For the text-containing cell, return its midpoint in (X, Y) coordinate format. 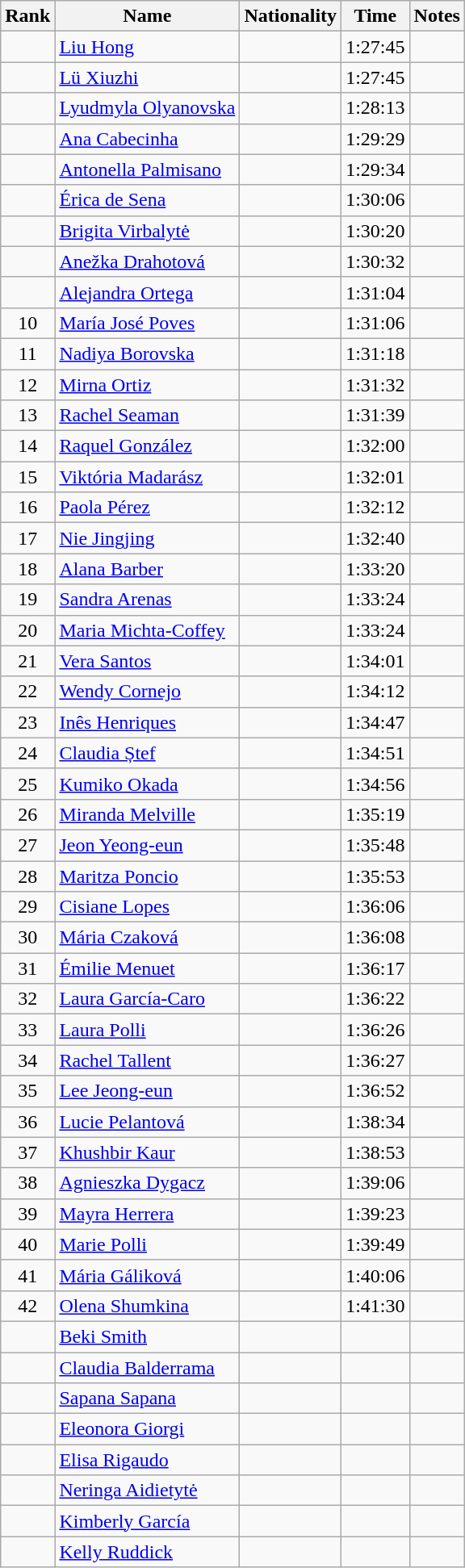
1:32:01 (375, 477)
10 (27, 323)
35 (27, 1091)
Kelly Ruddick (147, 1552)
Name (147, 16)
Time (375, 16)
1:39:49 (375, 1244)
1:39:23 (375, 1214)
1:31:39 (375, 416)
11 (27, 353)
24 (27, 753)
1:36:06 (375, 907)
1:30:32 (375, 261)
37 (27, 1152)
25 (27, 784)
Érica de Sena (147, 200)
Alana Barber (147, 569)
Claudia Ștef (147, 753)
Cisiane Lopes (147, 907)
15 (27, 477)
Elisa Rigaudo (147, 1460)
Paola Pérez (147, 508)
12 (27, 385)
Sapana Sapana (147, 1399)
40 (27, 1244)
34 (27, 1060)
1:40:06 (375, 1275)
39 (27, 1214)
14 (27, 446)
Inês Henriques (147, 722)
30 (27, 938)
38 (27, 1183)
1:31:32 (375, 385)
1:28:13 (375, 108)
23 (27, 722)
1:36:22 (375, 999)
31 (27, 968)
Brigita Virbalytė (147, 231)
Lee Jeong-eun (147, 1091)
Jeon Yeong-eun (147, 845)
1:35:19 (375, 814)
26 (27, 814)
1:34:12 (375, 692)
Lü Xiuzhi (147, 77)
Wendy Cornejo (147, 692)
Nadiya Borovska (147, 353)
36 (27, 1122)
42 (27, 1306)
19 (27, 600)
1:36:17 (375, 968)
Laura García-Caro (147, 999)
32 (27, 999)
Mária Czaková (147, 938)
28 (27, 876)
20 (27, 630)
Eleonora Giorgi (147, 1429)
Rank (27, 16)
21 (27, 661)
Laura Polli (147, 1030)
Claudia Balderrama (147, 1368)
Rachel Seaman (147, 416)
Ana Cabecinha (147, 139)
Raquel González (147, 446)
Émilie Menuet (147, 968)
Notes (437, 16)
Anežka Drahotová (147, 261)
1:36:52 (375, 1091)
Neringa Aidietytė (147, 1491)
Liu Hong (147, 47)
Mirna Ortiz (147, 385)
33 (27, 1030)
1:41:30 (375, 1306)
1:29:29 (375, 139)
Kimberly García (147, 1521)
Kumiko Okada (147, 784)
29 (27, 907)
1:36:08 (375, 938)
Lucie Pelantová (147, 1122)
1:29:34 (375, 169)
1:38:53 (375, 1152)
Maritza Poncio (147, 876)
1:36:26 (375, 1030)
1:34:47 (375, 722)
Miranda Melville (147, 814)
1:30:20 (375, 231)
Alejandra Ortega (147, 292)
Khushbir Kaur (147, 1152)
Vera Santos (147, 661)
Olena Shumkina (147, 1306)
13 (27, 416)
Marie Polli (147, 1244)
1:34:01 (375, 661)
Viktória Madarász (147, 477)
16 (27, 508)
Agnieszka Dygacz (147, 1183)
Antonella Palmisano (147, 169)
1:33:20 (375, 569)
1:34:56 (375, 784)
41 (27, 1275)
1:30:06 (375, 200)
1:32:40 (375, 538)
1:34:51 (375, 753)
1:36:27 (375, 1060)
Beki Smith (147, 1336)
Sandra Arenas (147, 600)
Lyudmyla Olyanovska (147, 108)
1:31:06 (375, 323)
Mária Gáliková (147, 1275)
María José Poves (147, 323)
Mayra Herrera (147, 1214)
27 (27, 845)
1:39:06 (375, 1183)
Maria Michta-Coffey (147, 630)
17 (27, 538)
1:31:18 (375, 353)
1:32:12 (375, 508)
1:32:00 (375, 446)
Nie Jingjing (147, 538)
1:35:48 (375, 845)
Nationality (291, 16)
Rachel Tallent (147, 1060)
1:35:53 (375, 876)
22 (27, 692)
18 (27, 569)
1:31:04 (375, 292)
1:38:34 (375, 1122)
